Search for the cell housing the specified text and yield its [X, Y] center coordinate. 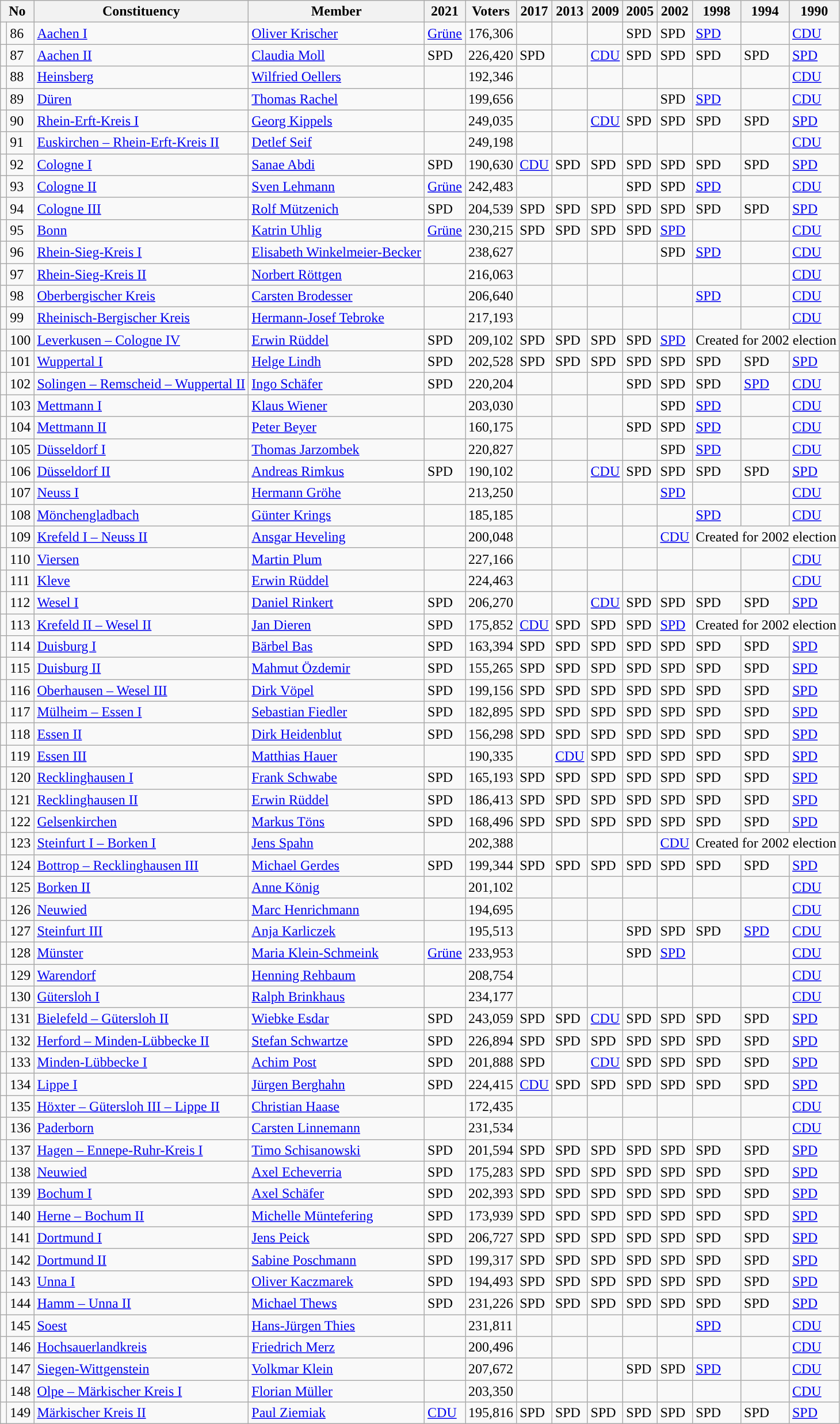
118 [21, 734]
156,298 [491, 734]
140 [21, 1216]
206,640 [491, 296]
Jens Spahn [337, 843]
Sanae Abdi [337, 165]
Hamm – Unna II [142, 1303]
138 [21, 1172]
Mettmann I [142, 406]
2017 [534, 12]
2009 [605, 12]
106 [21, 471]
Sven Lehmann [337, 186]
Höxter – Gütersloh III – Lippe II [142, 1106]
98 [21, 296]
133 [21, 1063]
226,894 [491, 1041]
202,393 [491, 1194]
Rolf Mützenich [337, 208]
92 [21, 165]
Lippe I [142, 1085]
Aachen I [142, 33]
No [17, 12]
224,415 [491, 1085]
Georg Kippels [337, 121]
115 [21, 669]
Thomas Rachel [337, 99]
120 [21, 778]
163,394 [491, 647]
194,493 [491, 1281]
130 [21, 997]
Michelle Müntefering [337, 1216]
Steinfurt I – Borken I [142, 843]
200,496 [491, 1347]
149 [21, 1413]
175,852 [491, 624]
190,335 [491, 756]
125 [21, 887]
Wesel I [142, 602]
Solingen – Remscheid – Wuppertal II [142, 384]
199,317 [491, 1259]
Soest [142, 1325]
Wilfried Oellers [337, 77]
Oberhausen – Wesel III [142, 690]
195,816 [491, 1413]
233,953 [491, 953]
234,177 [491, 997]
190,102 [491, 471]
Rhein-Sieg-Kreis I [142, 252]
194,695 [491, 909]
99 [21, 318]
Norbert Röttgen [337, 274]
Christian Haase [337, 1106]
Michael Gerdes [337, 865]
104 [21, 427]
129 [21, 975]
243,059 [491, 1019]
Minden-Lübbecke I [142, 1063]
Oliver Kaczmarek [337, 1281]
Maria Klein-Schmeink [337, 953]
199,344 [491, 865]
134 [21, 1085]
Mönchengladbach [142, 515]
Euskirchen – Rhein-Erft-Kreis II [142, 143]
238,627 [491, 252]
160,175 [491, 427]
Thomas Jarzombek [337, 449]
Dortmund I [142, 1238]
Leverkusen – Cologne IV [142, 340]
176,306 [491, 33]
Oliver Krischer [337, 33]
Jens Peick [337, 1238]
Sebastian Fiedler [337, 712]
190,630 [491, 165]
Recklinghausen II [142, 800]
Ralph Brinkhaus [337, 997]
Düsseldorf I [142, 449]
109 [21, 537]
Neuss I [142, 493]
Martin Plum [337, 559]
Unna I [142, 1281]
Ingo Schäfer [337, 384]
Michael Thews [337, 1303]
141 [21, 1238]
208,754 [491, 975]
Siegen-Wittgenstein [142, 1369]
Achim Post [337, 1063]
Borken II [142, 887]
195,513 [491, 931]
Dirk Heidenblut [337, 734]
Frank Schwabe [337, 778]
Märkischer Kreis II [142, 1413]
Cologne I [142, 165]
242,483 [491, 186]
182,895 [491, 712]
2005 [640, 12]
201,102 [491, 887]
Axel Schäfer [337, 1194]
139 [21, 1194]
231,811 [491, 1325]
Carsten Linnemann [337, 1128]
213,250 [491, 493]
226,420 [491, 55]
Steinfurt III [142, 931]
142 [21, 1259]
Timo Schisanowski [337, 1150]
2021 [445, 12]
Stefan Schwartze [337, 1041]
201,888 [491, 1063]
107 [21, 493]
126 [21, 909]
1990 [814, 12]
227,166 [491, 559]
2002 [675, 12]
204,539 [491, 208]
Hochsauerlandkreis [142, 1347]
Detlef Seif [337, 143]
Essen III [142, 756]
Bärbel Bas [337, 647]
Bielefeld – Gütersloh II [142, 1019]
100 [21, 340]
1994 [765, 12]
Anja Karliczek [337, 931]
136 [21, 1128]
116 [21, 690]
Daniel Rinkert [337, 602]
Jürgen Berghahn [337, 1085]
121 [21, 800]
186,413 [491, 800]
Henning Rehbaum [337, 975]
217,193 [491, 318]
Peter Beyer [337, 427]
Florian Müller [337, 1391]
128 [21, 953]
Rhein-Sieg-Kreis II [142, 274]
113 [21, 624]
Dortmund II [142, 1259]
Düsseldorf II [142, 471]
Helge Lindh [337, 362]
Bochum I [142, 1194]
Dirk Vöpel [337, 690]
2013 [570, 12]
108 [21, 515]
172,435 [491, 1106]
1998 [717, 12]
89 [21, 99]
114 [21, 647]
206,270 [491, 602]
199,156 [491, 690]
Axel Echeverria [337, 1172]
127 [21, 931]
192,346 [491, 77]
Cologne III [142, 208]
Member [337, 12]
202,528 [491, 362]
231,534 [491, 1128]
207,672 [491, 1369]
216,063 [491, 274]
Recklinghausen I [142, 778]
Carsten Brodesser [337, 296]
Volkmar Klein [337, 1369]
87 [21, 55]
95 [21, 230]
Elisabeth Winkelmeier-Becker [337, 252]
249,035 [491, 121]
Voters [491, 12]
230,215 [491, 230]
Cologne II [142, 186]
Duisburg I [142, 647]
220,827 [491, 449]
Mahmut Özdemir [337, 669]
119 [21, 756]
203,030 [491, 406]
Gütersloh I [142, 997]
112 [21, 602]
220,204 [491, 384]
Gelsenkirchen [142, 822]
Marc Henrichmann [337, 909]
Mettmann II [142, 427]
Rhein-Erft-Kreis I [142, 121]
Wiebke Esdar [337, 1019]
165,193 [491, 778]
Hermann-Josef Tebroke [337, 318]
Anne König [337, 887]
175,283 [491, 1172]
Krefeld I – Neuss II [142, 537]
168,496 [491, 822]
105 [21, 449]
Andreas Rimkus [337, 471]
Sabine Poschmann [337, 1259]
Katrin Uhlig [337, 230]
123 [21, 843]
224,463 [491, 581]
Ansgar Heveling [337, 537]
91 [21, 143]
135 [21, 1106]
185,185 [491, 515]
Hermann Gröhe [337, 493]
201,594 [491, 1150]
110 [21, 559]
Olpe – Märkischer Kreis I [142, 1391]
93 [21, 186]
Duisburg II [142, 669]
143 [21, 1281]
88 [21, 77]
231,226 [491, 1303]
Aachen II [142, 55]
Matthias Hauer [337, 756]
102 [21, 384]
202,388 [491, 843]
Constituency [142, 12]
146 [21, 1347]
Essen II [142, 734]
132 [21, 1041]
Markus Töns [337, 822]
147 [21, 1369]
122 [21, 822]
148 [21, 1391]
Klaus Wiener [337, 406]
206,727 [491, 1238]
Claudia Moll [337, 55]
155,265 [491, 669]
173,939 [491, 1216]
Friedrich Merz [337, 1347]
Heinsberg [142, 77]
Mülheim – Essen I [142, 712]
Warendorf [142, 975]
101 [21, 362]
200,048 [491, 537]
Paul Ziemiak [337, 1413]
145 [21, 1325]
199,656 [491, 99]
117 [21, 712]
Bottrop – Recklinghausen III [142, 865]
Günter Krings [337, 515]
Hans-Jürgen Thies [337, 1325]
Viersen [142, 559]
Münster [142, 953]
131 [21, 1019]
124 [21, 865]
Düren [142, 99]
96 [21, 252]
Kleve [142, 581]
90 [21, 121]
Jan Dieren [337, 624]
Rheinisch-Bergischer Kreis [142, 318]
209,102 [491, 340]
97 [21, 274]
203,350 [491, 1391]
Bonn [142, 230]
137 [21, 1150]
Herford – Minden-Lübbecke II [142, 1041]
Krefeld II – Wesel II [142, 624]
Herne – Bochum II [142, 1216]
103 [21, 406]
111 [21, 581]
Wuppertal I [142, 362]
144 [21, 1303]
86 [21, 33]
Oberbergischer Kreis [142, 296]
Hagen – Ennepe-Ruhr-Kreis I [142, 1150]
Paderborn [142, 1128]
249,198 [491, 143]
94 [21, 208]
